For the text-containing cell, return its midpoint in (X, Y) coordinate format. 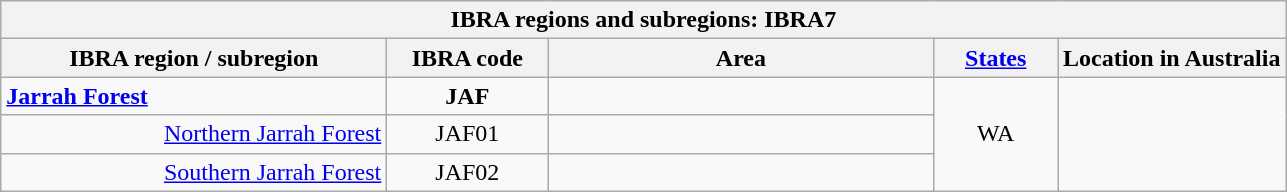
Southern Jarrah Forest (194, 172)
Northern Jarrah Forest (194, 134)
Area (741, 58)
JAF02 (468, 172)
JAF (468, 96)
Jarrah Forest (194, 96)
IBRA region / subregion (194, 58)
IBRA regions and subregions: IBRA7 (644, 20)
IBRA code (468, 58)
Location in Australia (1172, 58)
WA (996, 134)
JAF01 (468, 134)
States (996, 58)
